From the cell containing the given text, extract its center point as [X, Y] coordinate. 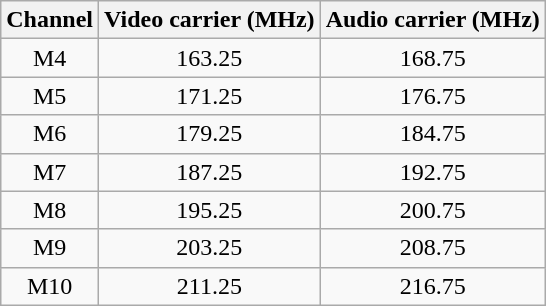
M7 [50, 172]
Audio carrier (MHz) [432, 20]
179.25 [210, 134]
216.75 [432, 286]
M5 [50, 96]
Video carrier (MHz) [210, 20]
195.25 [210, 210]
Channel [50, 20]
211.25 [210, 286]
203.25 [210, 248]
184.75 [432, 134]
168.75 [432, 58]
M10 [50, 286]
163.25 [210, 58]
187.25 [210, 172]
192.75 [432, 172]
M4 [50, 58]
176.75 [432, 96]
171.25 [210, 96]
M6 [50, 134]
M8 [50, 210]
M9 [50, 248]
200.75 [432, 210]
208.75 [432, 248]
